Detect which cell encompasses the target text, then output its [x, y] center coordinate. 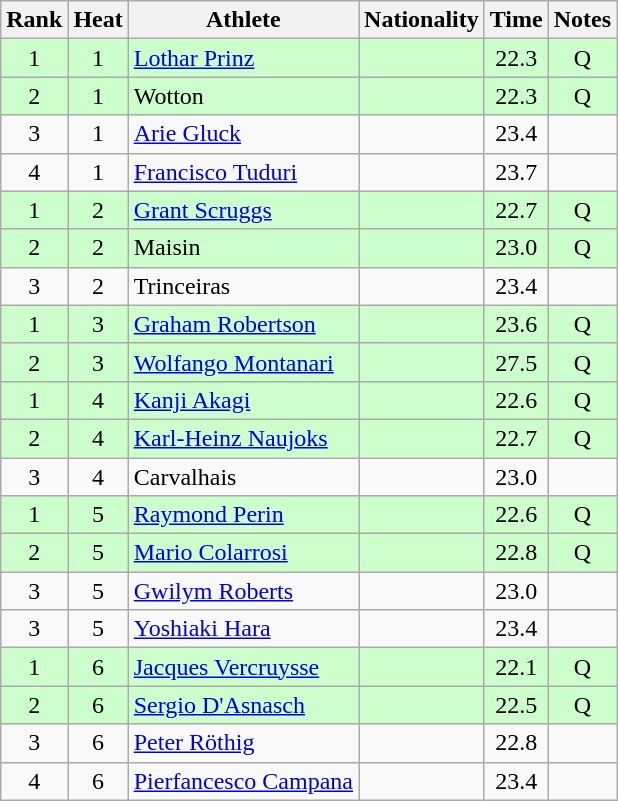
Athlete [243, 20]
23.6 [516, 324]
Arie Gluck [243, 134]
Wolfango Montanari [243, 362]
Sergio D'Asnasch [243, 705]
Heat [98, 20]
Maisin [243, 248]
22.1 [516, 667]
27.5 [516, 362]
Grant Scruggs [243, 210]
Trinceiras [243, 286]
Lothar Prinz [243, 58]
Yoshiaki Hara [243, 629]
Graham Robertson [243, 324]
Wotton [243, 96]
23.7 [516, 172]
Notes [582, 20]
Nationality [422, 20]
Jacques Vercruysse [243, 667]
Francisco Tuduri [243, 172]
Karl-Heinz Naujoks [243, 438]
Raymond Perin [243, 515]
Peter Röthig [243, 743]
Rank [34, 20]
Mario Colarrosi [243, 553]
22.5 [516, 705]
Pierfancesco Campana [243, 781]
Kanji Akagi [243, 400]
Gwilym Roberts [243, 591]
Time [516, 20]
Carvalhais [243, 477]
